Return [X, Y] of the center of cell containing provided text 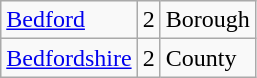
Bedfordshire [69, 58]
Borough [208, 20]
Bedford [69, 20]
County [208, 58]
